Detect which cell encompasses the target text, then output its [x, y] center coordinate. 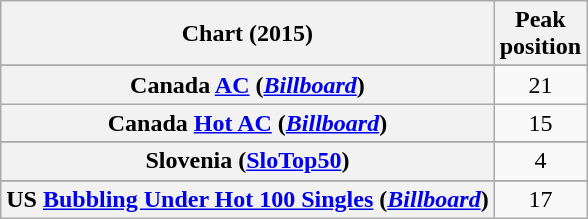
Canada AC (Billboard) [248, 85]
17 [540, 199]
US Bubbling Under Hot 100 Singles (Billboard) [248, 199]
Slovenia (SloTop50) [248, 161]
15 [540, 123]
Chart (2015) [248, 34]
4 [540, 161]
21 [540, 85]
Peak position [540, 34]
Canada Hot AC (Billboard) [248, 123]
